Search for the cell housing the specified text and yield its [X, Y] center coordinate. 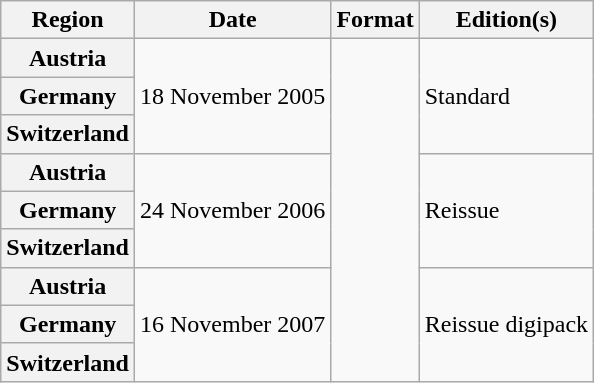
Region [68, 20]
Reissue digipack [506, 324]
Reissue [506, 210]
16 November 2007 [232, 324]
Edition(s) [506, 20]
24 November 2006 [232, 210]
Format [375, 20]
Standard [506, 96]
Date [232, 20]
18 November 2005 [232, 96]
